Pinpoint the cell where the given text exists, returning its [X, Y] midpoint coordinate. 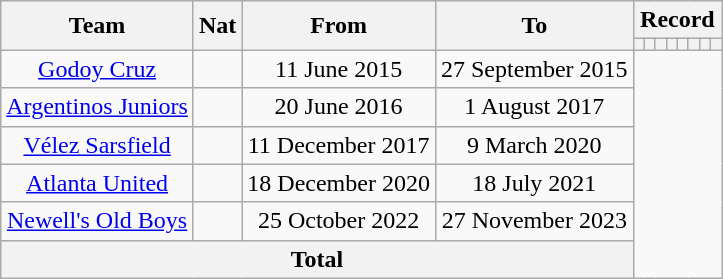
25 October 2022 [339, 221]
Record [677, 20]
Team [98, 26]
11 December 2017 [339, 145]
18 December 2020 [339, 183]
20 June 2016 [339, 107]
9 March 2020 [534, 145]
1 August 2017 [534, 107]
27 September 2015 [534, 69]
Total [317, 259]
Vélez Sarsfield [98, 145]
To [534, 26]
From [339, 26]
Godoy Cruz [98, 69]
27 November 2023 [534, 221]
11 June 2015 [339, 69]
18 July 2021 [534, 183]
Nat [217, 26]
Argentinos Juniors [98, 107]
Newell's Old Boys [98, 221]
Atlanta United [98, 183]
